Search for the cell housing the specified text and yield its [X, Y] center coordinate. 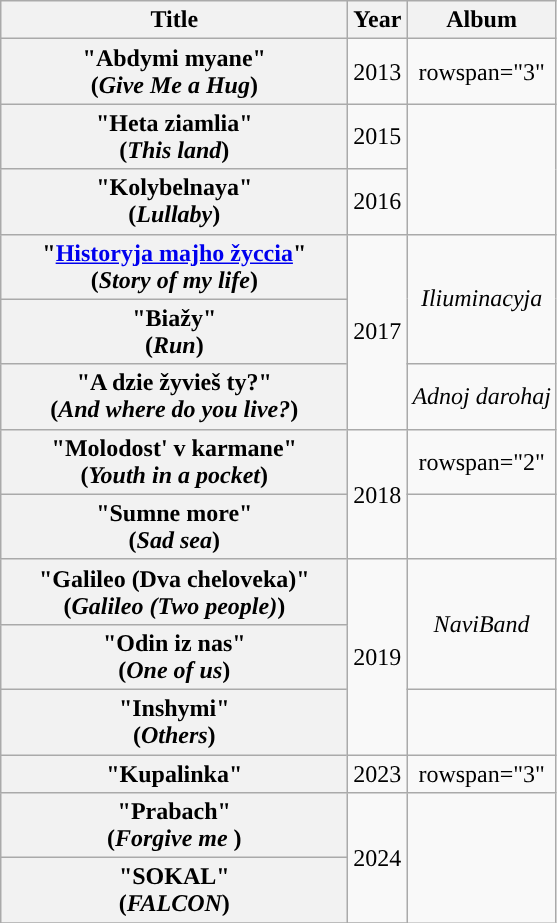
"SOKAL"(FALCON) [174, 890]
2016 [378, 202]
2018 [378, 494]
2019 [378, 656]
Album [482, 20]
"Molodost' v karmane"(Youth in a pocket) [174, 462]
Year [378, 20]
2017 [378, 332]
"A dzie žyvieš ty?"(And where do you live?) [174, 396]
"Prabach"(Forgive me ) [174, 826]
Iliuminacyja [482, 299]
rowspan="2" [482, 462]
NaviBand [482, 624]
"Odin iz nas"(One of us) [174, 656]
"Inshymi"(Others) [174, 722]
2013 [378, 72]
2024 [378, 858]
"Abdymi myane"(Give Me a Hug) [174, 72]
"Sumne more"(Sad sea) [174, 526]
"Historyja majho žyccia"(Story of my life) [174, 266]
"Kupalinka" [174, 773]
"Galileo (Dva cheloveka)"(Galileo (Two people)) [174, 592]
Adnoj darohaj [482, 396]
"Heta ziamlia"(This land) [174, 136]
"Kolybelnaya"(Lullaby) [174, 202]
2015 [378, 136]
2023 [378, 773]
Title [174, 20]
"Biažy"(Run) [174, 332]
